Output the [X, Y] coordinate of the center of the cell containing the given text.  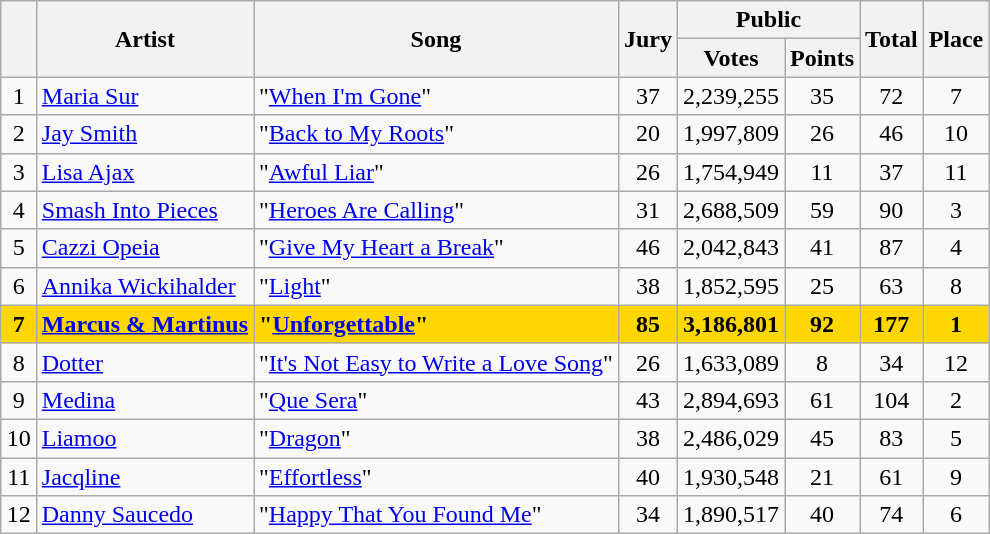
Lisa Ajax [144, 172]
1,633,089 [730, 362]
41 [822, 248]
85 [648, 324]
Medina [144, 400]
Public [768, 20]
3,186,801 [730, 324]
Jay Smith [144, 134]
"Que Sera" [436, 400]
"It's Not Easy to Write a Love Song" [436, 362]
Cazzi Opeia [144, 248]
83 [892, 438]
Artist [144, 39]
2,042,843 [730, 248]
"Happy That You Found Me" [436, 515]
35 [822, 96]
Jury [648, 39]
Marcus & Martinus [144, 324]
87 [892, 248]
74 [892, 515]
1,852,595 [730, 286]
177 [892, 324]
"Effortless" [436, 477]
"Awful Liar" [436, 172]
2,486,029 [730, 438]
72 [892, 96]
Points [822, 58]
2,688,509 [730, 210]
63 [892, 286]
"When I'm Gone" [436, 96]
43 [648, 400]
Total [892, 39]
"Light" [436, 286]
Liamoo [144, 438]
Maria Sur [144, 96]
"Dragon" [436, 438]
Annika Wickihalder [144, 286]
Dotter [144, 362]
20 [648, 134]
"Give My Heart a Break" [436, 248]
1,930,548 [730, 477]
1,754,949 [730, 172]
2,894,693 [730, 400]
92 [822, 324]
25 [822, 286]
59 [822, 210]
Song [436, 39]
Smash Into Pieces [144, 210]
"Heroes Are Calling" [436, 210]
Danny Saucedo [144, 515]
"Unforgettable" [436, 324]
"Back to My Roots" [436, 134]
2,239,255 [730, 96]
Jacqline [144, 477]
90 [892, 210]
45 [822, 438]
21 [822, 477]
1,997,809 [730, 134]
31 [648, 210]
Place [956, 39]
104 [892, 400]
1,890,517 [730, 515]
Votes [730, 58]
